Output the [X, Y] coordinate of the center of the cell containing the given text.  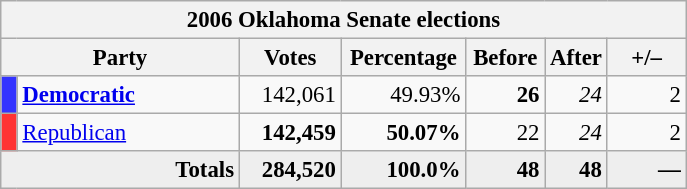
Party [120, 58]
Before [506, 58]
Votes [290, 58]
Totals [120, 170]
2006 Oklahoma Senate elections [344, 20]
Democratic [128, 95]
+/– [646, 58]
Republican [128, 133]
Percentage [404, 58]
100.0% [404, 170]
— [646, 170]
26 [506, 95]
284,520 [290, 170]
142,061 [290, 95]
49.93% [404, 95]
142,459 [290, 133]
50.07% [404, 133]
22 [506, 133]
After [576, 58]
